Search for the cell housing the specified text and yield its (X, Y) center coordinate. 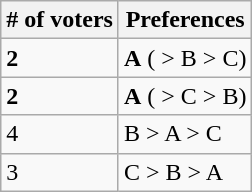
# of voters (60, 20)
A ( > C > B) (184, 96)
A ( > B > C) (184, 58)
Preferences (184, 20)
3 (60, 172)
C > B > A (184, 172)
B > A > C (184, 134)
4 (60, 134)
